Pinpoint the cell where the given text exists, returning its (X, Y) midpoint coordinate. 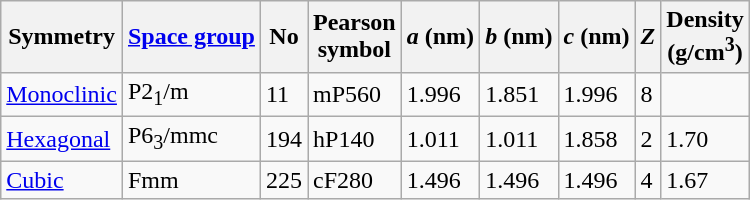
Monoclinic (62, 94)
mP560 (355, 94)
1.70 (705, 139)
b (nm) (519, 37)
Symmetry (62, 37)
c (nm) (596, 37)
2 (648, 139)
No (284, 37)
Space group (191, 37)
Density(g/cm3) (705, 37)
1.67 (705, 180)
8 (648, 94)
225 (284, 180)
P63/mmc (191, 139)
Cubic (62, 180)
P21/m (191, 94)
4 (648, 180)
Z (648, 37)
Pearson symbol (355, 37)
Fmm (191, 180)
1.851 (519, 94)
a (nm) (440, 37)
194 (284, 139)
cF280 (355, 180)
1.858 (596, 139)
hP140 (355, 139)
Hexagonal (62, 139)
11 (284, 94)
